From the cell containing the given text, extract its center point as [x, y] coordinate. 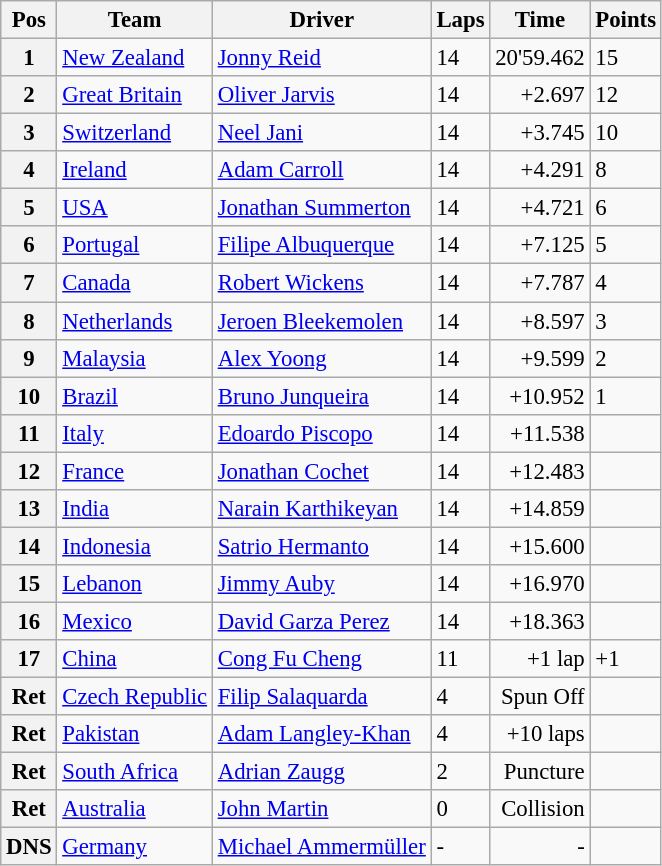
Points [626, 20]
Laps [460, 20]
Portugal [134, 245]
Adam Langley-Khan [322, 734]
+15.600 [540, 546]
Cong Fu Cheng [322, 659]
+16.970 [540, 584]
13 [29, 509]
+11.538 [540, 433]
Jonny Reid [322, 58]
John Martin [322, 809]
Filip Salaquarda [322, 697]
Great Britain [134, 95]
Australia [134, 809]
+4.721 [540, 208]
0 [460, 809]
Pos [29, 20]
Robert Wickens [322, 283]
Edoardo Piscopo [322, 433]
Oliver Jarvis [322, 95]
+10 laps [540, 734]
Germany [134, 847]
David Garza Perez [322, 621]
New Zealand [134, 58]
Michael Ammermüller [322, 847]
Collision [540, 809]
Adam Carroll [322, 170]
Driver [322, 20]
Alex Yoong [322, 358]
+9.599 [540, 358]
Mexico [134, 621]
+1 [626, 659]
South Africa [134, 772]
+12.483 [540, 471]
Satrio Hermanto [322, 546]
Jonathan Summerton [322, 208]
Czech Republic [134, 697]
France [134, 471]
16 [29, 621]
India [134, 509]
China [134, 659]
+1 lap [540, 659]
+3.745 [540, 133]
Lebanon [134, 584]
9 [29, 358]
+14.859 [540, 509]
DNS [29, 847]
Time [540, 20]
Netherlands [134, 321]
+7.125 [540, 245]
Pakistan [134, 734]
+4.291 [540, 170]
Jonathan Cochet [322, 471]
Jeroen Bleekemolen [322, 321]
Narain Karthikeyan [322, 509]
+7.787 [540, 283]
17 [29, 659]
Adrian Zaugg [322, 772]
Italy [134, 433]
Jimmy Auby [322, 584]
Team [134, 20]
Ireland [134, 170]
Bruno Junqueira [322, 396]
Switzerland [134, 133]
+10.952 [540, 396]
Canada [134, 283]
USA [134, 208]
Neel Jani [322, 133]
Brazil [134, 396]
Spun Off [540, 697]
20'59.462 [540, 58]
Indonesia [134, 546]
+18.363 [540, 621]
+8.597 [540, 321]
+2.697 [540, 95]
7 [29, 283]
Puncture [540, 772]
Malaysia [134, 358]
Filipe Albuquerque [322, 245]
